Pinpoint the cell where the given text exists, returning its [X, Y] midpoint coordinate. 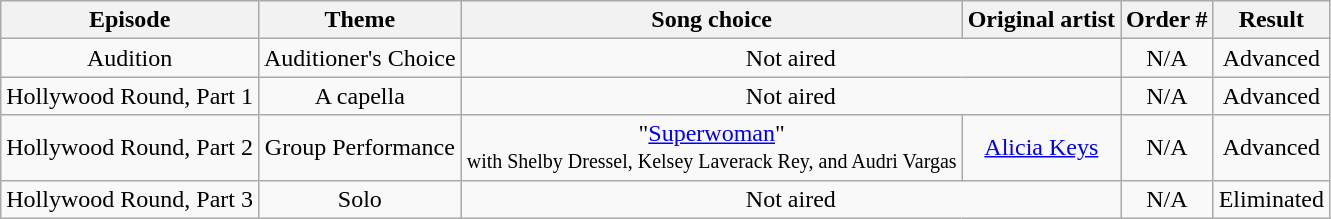
Result [1271, 20]
Hollywood Round, Part 2 [130, 148]
Episode [130, 20]
"Superwoman" with Shelby Dressel, Kelsey Laverack Rey, and Audri Vargas [712, 148]
Solo [360, 199]
Group Performance [360, 148]
Hollywood Round, Part 3 [130, 199]
Auditioner's Choice [360, 58]
Original artist [1041, 20]
Hollywood Round, Part 1 [130, 96]
Theme [360, 20]
Alicia Keys [1041, 148]
Eliminated [1271, 199]
Song choice [712, 20]
Audition [130, 58]
Order # [1168, 20]
A capella [360, 96]
